Detect which cell encompasses the target text, then output its [x, y] center coordinate. 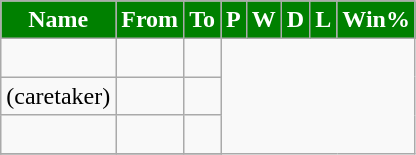
Win% [376, 20]
(caretaker) [58, 96]
L [324, 20]
Name [58, 20]
D [295, 20]
P [234, 20]
W [264, 20]
From [150, 20]
To [202, 20]
